Extract the (x, y) coordinate from the center of the cell holding the provided text.  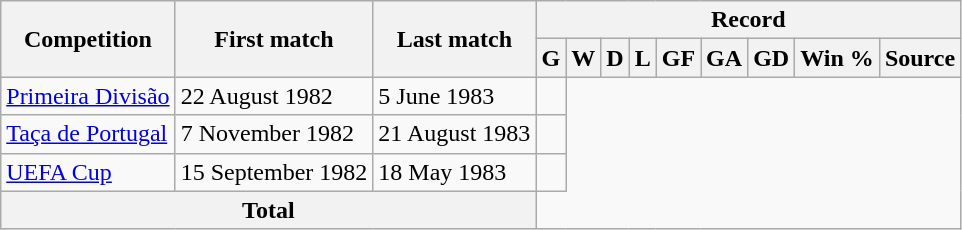
21 August 1983 (454, 134)
Source (920, 58)
Last match (454, 39)
First match (274, 39)
Taça de Portugal (88, 134)
18 May 1983 (454, 172)
UEFA Cup (88, 172)
Win % (838, 58)
22 August 1982 (274, 96)
GF (678, 58)
GA (724, 58)
GD (772, 58)
Competition (88, 39)
L (642, 58)
15 September 1982 (274, 172)
7 November 1982 (274, 134)
5 June 1983 (454, 96)
W (584, 58)
G (551, 58)
Primeira Divisão (88, 96)
Total (268, 210)
D (615, 58)
Record (748, 20)
